Search for the cell housing the specified text and yield its (X, Y) center coordinate. 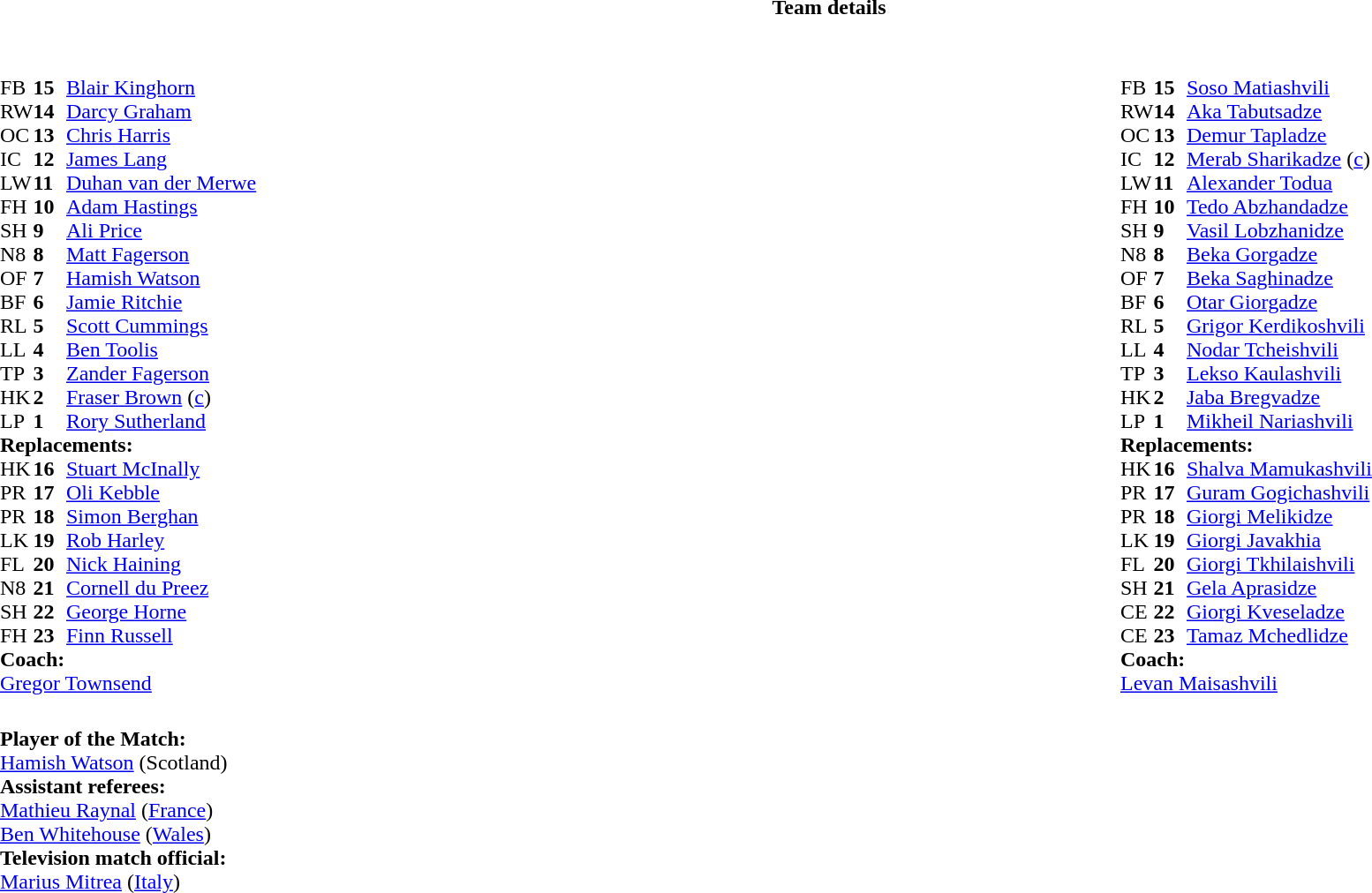
Giorgi Tkhilaishvili (1279, 565)
Guram Gogichashvili (1279, 492)
Giorgi Javakhia (1279, 540)
Shalva Mamukashvili (1279, 469)
Jamie Ritchie (161, 302)
Soso Matiashvili (1279, 88)
Gela Aprasidze (1279, 588)
Gregor Townsend (128, 683)
Cornell du Preez (161, 588)
Aka Tabutsadze (1279, 111)
Demur Tapladze (1279, 136)
Jaba Bregvadze (1279, 397)
Finn Russell (161, 635)
Adam Hastings (161, 206)
Grigor Kerdikoshvili (1279, 326)
George Horne (161, 612)
Tedo Abzhandadze (1279, 206)
Simon Berghan (161, 517)
Mikheil Nariashvili (1279, 422)
Nodar Tcheishvili (1279, 349)
Hamish Watson (161, 279)
Chris Harris (161, 136)
Otar Giorgadze (1279, 302)
Tamaz Mchedlidze (1279, 635)
Nick Haining (161, 565)
Duhan van der Merwe (161, 184)
Fraser Brown (c) (161, 397)
James Lang (161, 159)
Ben Toolis (161, 349)
Giorgi Melikidze (1279, 517)
Lekso Kaulashvili (1279, 374)
Darcy Graham (161, 111)
Giorgi Kveseladze (1279, 612)
Oli Kebble (161, 492)
Stuart McInally (161, 469)
Rob Harley (161, 540)
Zander Fagerson (161, 374)
Ali Price (161, 231)
Scott Cummings (161, 326)
Blair Kinghorn (161, 88)
Levan Maisashvili (1247, 683)
Rory Sutherland (161, 422)
Beka Saghinadze (1279, 279)
Vasil Lobzhanidze (1279, 231)
Merab Sharikadze (c) (1279, 159)
Beka Gorgadze (1279, 254)
Matt Fagerson (161, 254)
Alexander Todua (1279, 184)
